Provide the [x, y] coordinate of the cell's center where the given text is located.  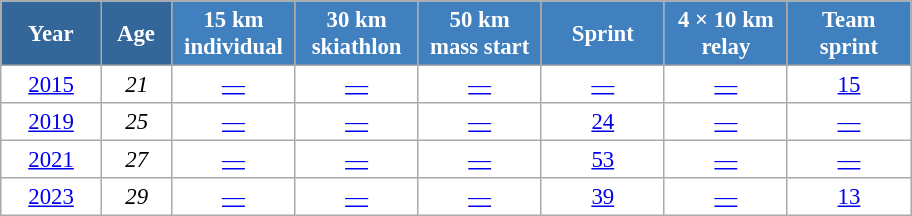
15 [848, 85]
50 km mass start [480, 34]
Team sprint [848, 34]
39 [602, 197]
Sprint [602, 34]
15 km individual [234, 34]
27 [136, 160]
24 [602, 122]
2023 [52, 197]
25 [136, 122]
29 [136, 197]
21 [136, 85]
53 [602, 160]
30 km skiathlon [356, 34]
2019 [52, 122]
2015 [52, 85]
Age [136, 34]
13 [848, 197]
2021 [52, 160]
Year [52, 34]
4 × 10 km relay [726, 34]
